Find where the given text appears and provide that cell's center as [X, Y] coordinate. 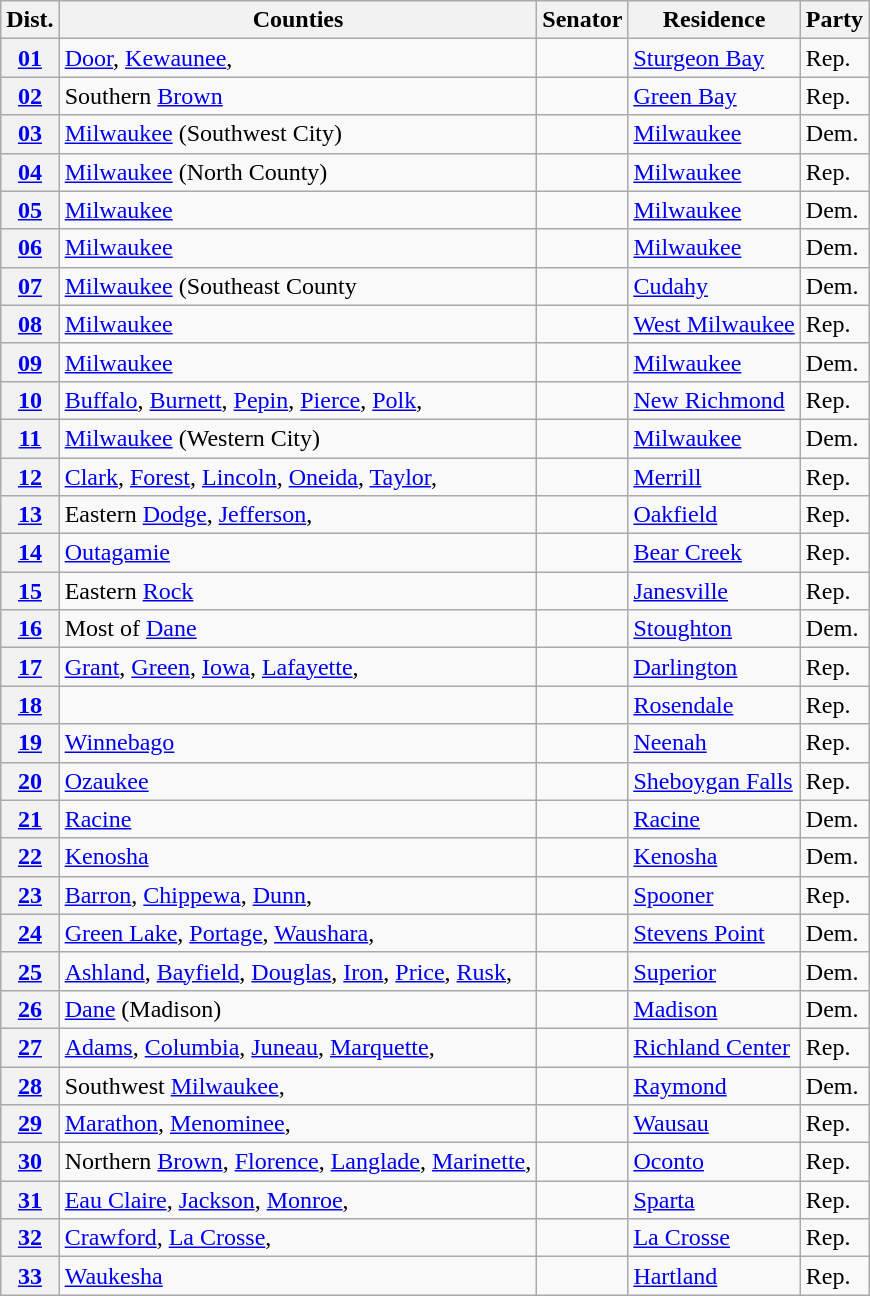
Cudahy [714, 286]
Hartland [714, 1276]
Dane (Madison) [298, 1009]
27 [30, 1047]
Grant, Green, Iowa, Lafayette, [298, 667]
Outagamie [298, 553]
Darlington [714, 667]
Southern Brown [298, 96]
West Milwaukee [714, 324]
Janesville [714, 591]
Northern Brown, Florence, Langlade, Marinette, [298, 1162]
14 [30, 553]
Richland Center [714, 1047]
Neenah [714, 743]
04 [30, 172]
Clark, Forest, Lincoln, Oneida, Taylor, [298, 477]
Marathon, Menominee, [298, 1124]
17 [30, 667]
Spooner [714, 895]
Eau Claire, Jackson, Monroe, [298, 1200]
31 [30, 1200]
23 [30, 895]
29 [30, 1124]
20 [30, 781]
32 [30, 1238]
Crawford, La Crosse, [298, 1238]
24 [30, 933]
33 [30, 1276]
25 [30, 971]
10 [30, 400]
Party [834, 20]
Wausau [714, 1124]
11 [30, 438]
08 [30, 324]
La Crosse [714, 1238]
18 [30, 705]
Winnebago [298, 743]
22 [30, 857]
Superior [714, 971]
Oakfield [714, 515]
15 [30, 591]
Eastern Dodge, Jefferson, [298, 515]
Milwaukee (Southwest City) [298, 134]
Door, Kewaunee, [298, 58]
Rosendale [714, 705]
19 [30, 743]
Sturgeon Bay [714, 58]
07 [30, 286]
03 [30, 134]
Waukesha [298, 1276]
12 [30, 477]
Milwaukee (North County) [298, 172]
Green Lake, Portage, Waushara, [298, 933]
02 [30, 96]
Buffalo, Burnett, Pepin, Pierce, Polk, [298, 400]
Southwest Milwaukee, [298, 1085]
Milwaukee (Southeast County [298, 286]
Bear Creek [714, 553]
Sheboygan Falls [714, 781]
New Richmond [714, 400]
Milwaukee (Western City) [298, 438]
Raymond [714, 1085]
Oconto [714, 1162]
Residence [714, 20]
Counties [298, 20]
Most of Dane [298, 629]
Senator [582, 20]
30 [30, 1162]
01 [30, 58]
13 [30, 515]
Madison [714, 1009]
Stevens Point [714, 933]
09 [30, 362]
05 [30, 210]
16 [30, 629]
Sparta [714, 1200]
Adams, Columbia, Juneau, Marquette, [298, 1047]
06 [30, 248]
Dist. [30, 20]
Eastern Rock [298, 591]
Green Bay [714, 96]
Merrill [714, 477]
26 [30, 1009]
Barron, Chippewa, Dunn, [298, 895]
Stoughton [714, 629]
28 [30, 1085]
Ashland, Bayfield, Douglas, Iron, Price, Rusk, [298, 971]
21 [30, 819]
Ozaukee [298, 781]
